Detect which cell encompasses the target text, then output its [x, y] center coordinate. 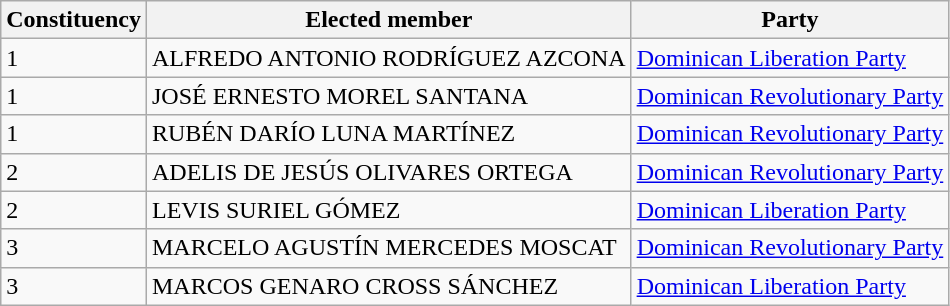
ADELIS DE JESÚS OLIVARES ORTEGA [388, 172]
ALFREDO ANTONIO RODRÍGUEZ AZCONA [388, 58]
Party [790, 20]
MARCELO AGUSTÍN MERCEDES MOSCAT [388, 248]
RUBÉN DARÍO LUNA MARTÍNEZ [388, 134]
JOSÉ ERNESTO MOREL SANTANA [388, 96]
LEVIS SURIEL GÓMEZ [388, 210]
Constituency [74, 20]
Elected member [388, 20]
MARCOS GENARO CROSS SÁNCHEZ [388, 286]
